Find where the given text appears and provide that cell's center as (x, y) coordinate. 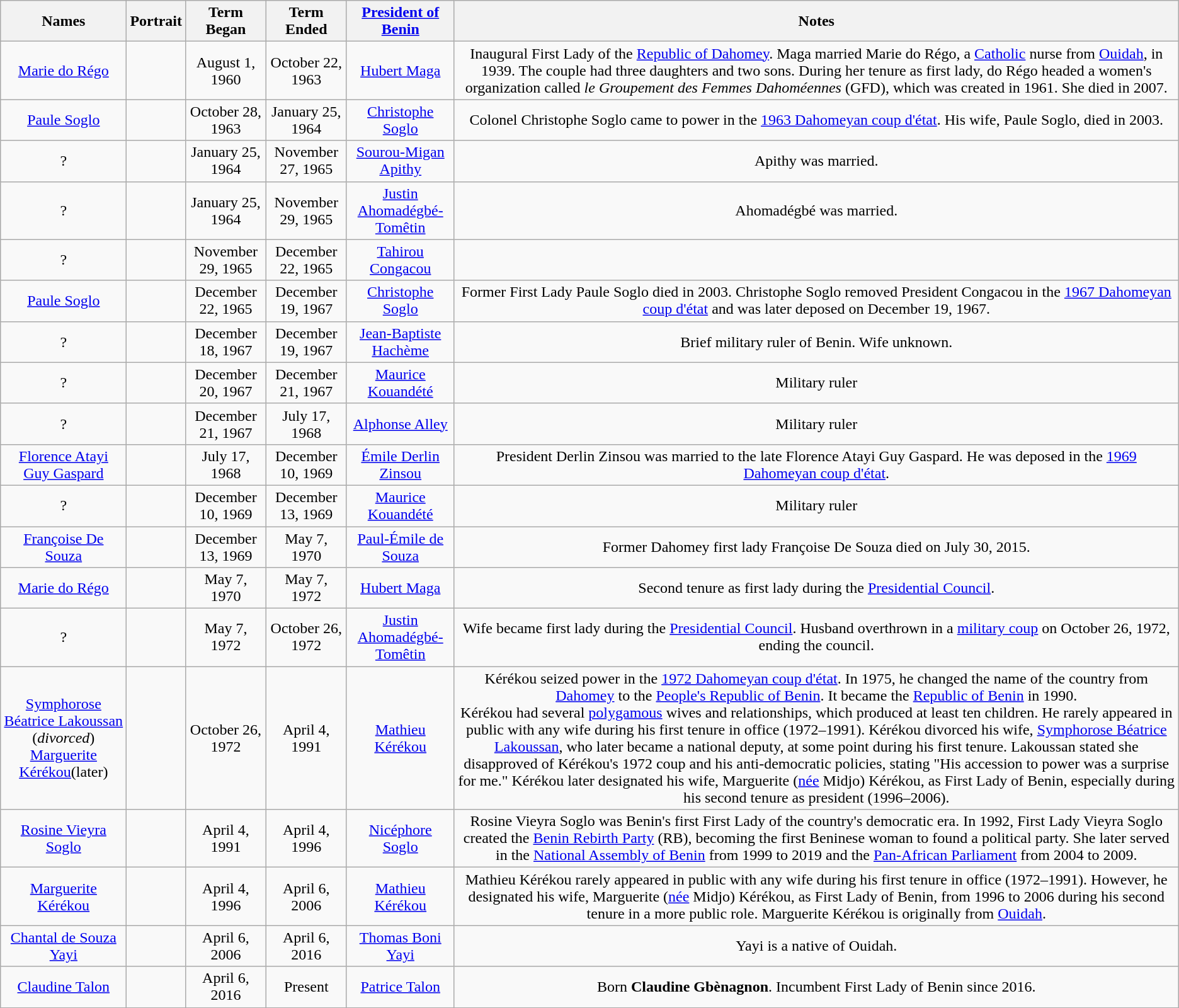
Nicéphore Soglo (401, 839)
Portrait (156, 21)
Thomas Boni Yayi (401, 946)
Florence Atayi Guy Gaspard (64, 465)
November 27, 1965 (306, 161)
August 1, 1960 (226, 71)
Second tenure as first lady during the Presidential Council. (816, 588)
Jean-Baptiste Hachème (401, 341)
Chantal de Souza Yayi (64, 946)
Françoise De Souza (64, 547)
Sourou-Migan Apithy (401, 161)
Apithy was married. (816, 161)
Symphorose Béatrice Lakoussan (divorced)Marguerite Kérékou(later) (64, 738)
Notes (816, 21)
Patrice Talon (401, 987)
Wife became first lady during the Presidential Council. Husband overthrown in a military coup on October 26, 1972, ending the council. (816, 638)
Term Ended (306, 21)
December 20, 1967 (226, 383)
Names (64, 21)
Marguerite Kérékou (64, 896)
Tahirou Congacou (401, 260)
Ahomadégbé was married. (816, 210)
December 18, 1967 (226, 341)
Former Dahomey first lady Françoise De Souza died on July 30, 2015. (816, 547)
President of Benin (401, 21)
October 28, 1963 (226, 120)
Yayi is a native of Ouidah. (816, 946)
Brief military ruler of Benin. Wife unknown. (816, 341)
Alphonse Alley (401, 423)
Claudine Talon (64, 987)
Present (306, 987)
President Derlin Zinsou was married to the late Florence Atayi Guy Gaspard. He was deposed in the 1969 Dahomeyan coup d'état. (816, 465)
Born Claudine Gbènagnon. Incumbent First Lady of Benin since 2016. (816, 987)
Rosine Vieyra Soglo (64, 839)
Term Began (226, 21)
Paul-Émile de Souza (401, 547)
Colonel Christophe Soglo came to power in the 1963 Dahomeyan coup d'état. His wife, Paule Soglo, died in 2003. (816, 120)
October 22, 1963 (306, 71)
Émile Derlin Zinsou (401, 465)
